Provide the (x, y) coordinate of the cell's center where the given text is located.  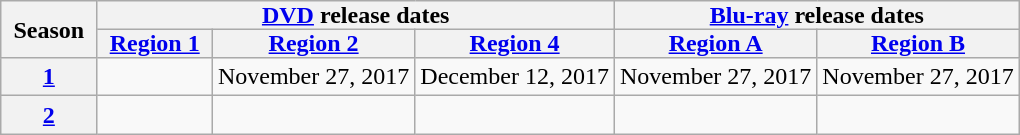
DVD release dates (356, 15)
Region A (715, 43)
Region 4 (515, 43)
2 (49, 115)
Region B (918, 43)
December 12, 2017 (515, 77)
Region 2 (313, 43)
1 (49, 77)
Blu-ray release dates (816, 15)
Season (49, 30)
Region 1 (155, 43)
